Pinpoint the cell where the given text exists, returning its (X, Y) midpoint coordinate. 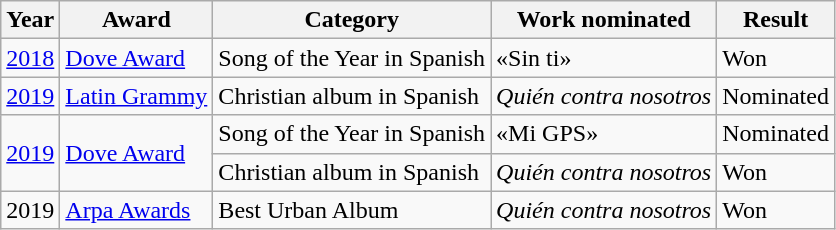
Best Urban Album (352, 210)
Year (30, 20)
2018 (30, 58)
Latin Grammy (136, 96)
«Mi GPS» (604, 134)
Category (352, 20)
Result (776, 20)
Work nominated (604, 20)
«Sin ti» (604, 58)
Award (136, 20)
Arpa Awards (136, 210)
